Search for the cell housing the specified text and yield its (x, y) center coordinate. 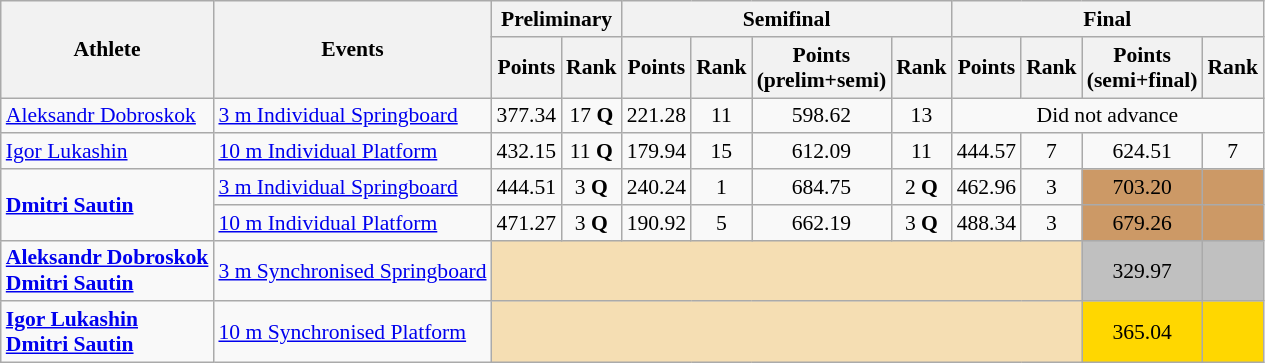
221.28 (656, 116)
329.97 (1142, 270)
Igor Lukashin (108, 152)
Semifinal (787, 19)
Preliminary (557, 19)
17 Q (592, 116)
488.34 (986, 223)
10 m Synchronised Platform (352, 332)
179.94 (656, 152)
377.34 (526, 116)
Igor LukashinDmitri Sautin (108, 332)
432.15 (526, 152)
471.27 (526, 223)
190.92 (656, 223)
703.20 (1142, 187)
684.75 (822, 187)
462.96 (986, 187)
Events (352, 50)
679.26 (1142, 223)
444.51 (526, 187)
3 m Synchronised Springboard (352, 270)
624.51 (1142, 152)
Final (1108, 19)
1 (722, 187)
15 (722, 152)
13 (922, 116)
365.04 (1142, 332)
Dmitri Sautin (108, 204)
Did not advance (1108, 116)
662.19 (822, 223)
240.24 (656, 187)
Aleksandr Dobroskok (108, 116)
Points (prelim+semi) (822, 68)
5 (722, 223)
Points (semi+final) (1142, 68)
598.62 (822, 116)
11 Q (592, 152)
2 Q (922, 187)
Athlete (108, 50)
Aleksandr DobroskokDmitri Sautin (108, 270)
612.09 (822, 152)
444.57 (986, 152)
